Capture the cell that displays the provided text and extract its (x, y) central coordinate. 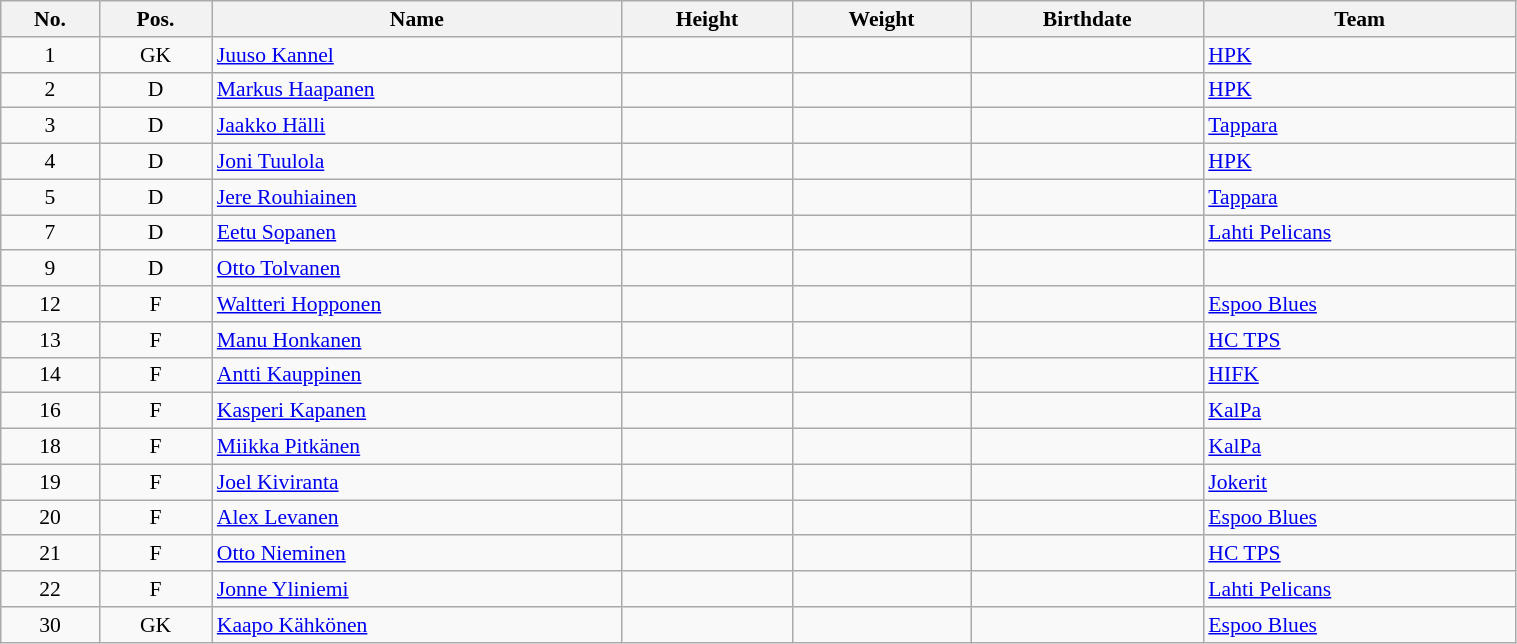
Miikka Pitkänen (417, 447)
20 (50, 518)
Eetu Sopanen (417, 233)
9 (50, 269)
12 (50, 304)
Juuso Kannel (417, 55)
Height (707, 19)
Otto Nieminen (417, 554)
Jere Rouhiainen (417, 197)
7 (50, 233)
Manu Honkanen (417, 340)
Team (1360, 19)
3 (50, 126)
Jokerit (1360, 482)
16 (50, 411)
2 (50, 90)
Alex Levanen (417, 518)
Otto Tolvanen (417, 269)
4 (50, 162)
21 (50, 554)
Kaapo Kähkönen (417, 625)
Jonne Yliniemi (417, 589)
Name (417, 19)
22 (50, 589)
HIFK (1360, 375)
Pos. (156, 19)
Joel Kiviranta (417, 482)
30 (50, 625)
18 (50, 447)
Waltteri Hopponen (417, 304)
No. (50, 19)
Weight (882, 19)
Markus Haapanen (417, 90)
Jaakko Hälli (417, 126)
5 (50, 197)
Joni Tuulola (417, 162)
Kasperi Kapanen (417, 411)
19 (50, 482)
Antti Kauppinen (417, 375)
14 (50, 375)
1 (50, 55)
13 (50, 340)
Birthdate (1087, 19)
